Scan for the cell matching the given text and deliver its [x, y] coordinate at center. 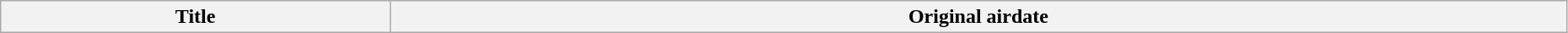
Title [196, 17]
Original airdate [978, 17]
